Capture the cell that displays the provided text and extract its (X, Y) central coordinate. 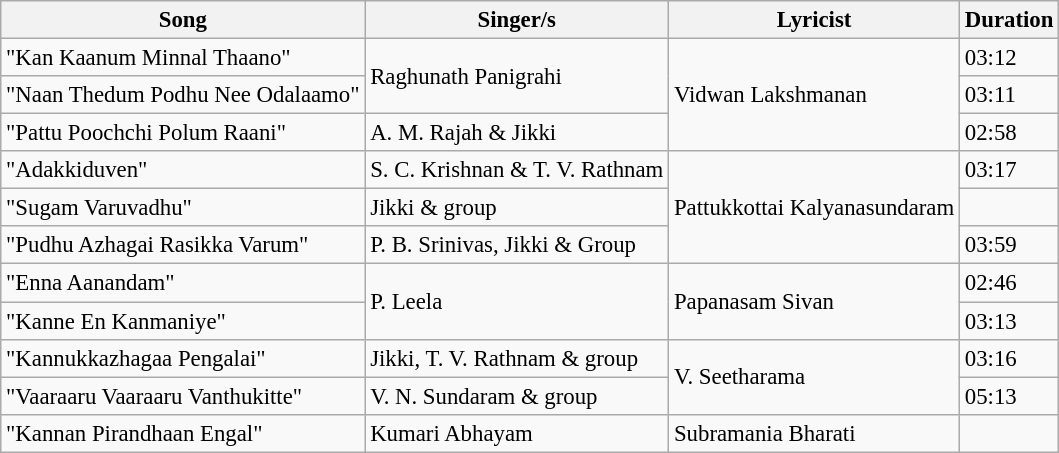
Pattukkottai Kalyanasundaram (814, 208)
P. B. Srinivas, Jikki & Group (517, 245)
Duration (1010, 20)
Papanasam Sivan (814, 302)
"Sugam Varuvadhu" (183, 208)
Raghunath Panigrahi (517, 76)
Jikki & group (517, 208)
03:17 (1010, 170)
V. N. Sundaram & group (517, 396)
03:12 (1010, 58)
03:16 (1010, 358)
05:13 (1010, 396)
02:46 (1010, 283)
Song (183, 20)
"Kannan Pirandhaan Engal" (183, 433)
02:58 (1010, 133)
Lyricist (814, 20)
"Pudhu Azhagai Rasikka Varum" (183, 245)
"Naan Thedum Podhu Nee Odalaamo" (183, 95)
"Vaaraaru Vaaraaru Vanthukitte" (183, 396)
Vidwan Lakshmanan (814, 96)
03:11 (1010, 95)
"Kannukkazhagaa Pengalai" (183, 358)
A. M. Rajah & Jikki (517, 133)
"Adakkiduven" (183, 170)
S. C. Krishnan & T. V. Rathnam (517, 170)
Singer/s (517, 20)
"Kanne En Kanmaniye" (183, 321)
03:13 (1010, 321)
Kumari Abhayam (517, 433)
Subramania Bharati (814, 433)
V. Seetharama (814, 376)
P. Leela (517, 302)
"Kan Kaanum Minnal Thaano" (183, 58)
"Enna Aanandam" (183, 283)
Jikki, T. V. Rathnam & group (517, 358)
03:59 (1010, 245)
"Pattu Poochchi Polum Raani" (183, 133)
